Extract the [X, Y] coordinate from the center of the cell holding the provided text.  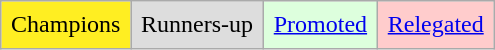
Champions [66, 25]
Promoted [320, 25]
Runners-up [198, 25]
Relegated [436, 25]
